Output the [x, y] coordinate of the center of the cell containing the given text.  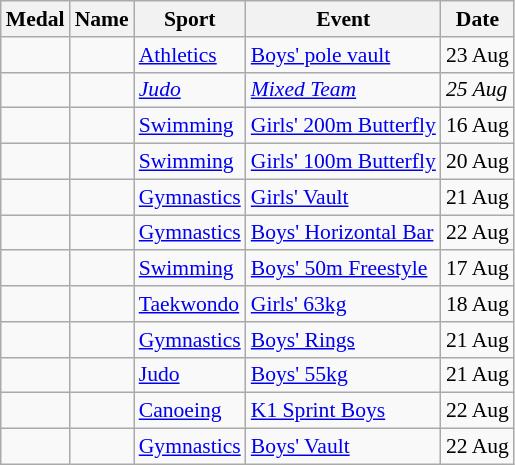
18 Aug [478, 304]
Boys' Vault [344, 447]
Boys' pole vault [344, 55]
Girls' 200m Butterfly [344, 126]
Girls' Vault [344, 197]
Mixed Team [344, 90]
Medal [36, 19]
Taekwondo [190, 304]
K1 Sprint Boys [344, 411]
Boys' Rings [344, 340]
Date [478, 19]
25 Aug [478, 90]
16 Aug [478, 126]
17 Aug [478, 269]
Boys' 50m Freestyle [344, 269]
Name [102, 19]
Boys' 55kg [344, 375]
Girls' 63kg [344, 304]
20 Aug [478, 162]
Girls' 100m Butterfly [344, 162]
Sport [190, 19]
Canoeing [190, 411]
Event [344, 19]
Boys' Horizontal Bar [344, 233]
23 Aug [478, 55]
Athletics [190, 55]
